For the text-containing cell, return its midpoint in [X, Y] coordinate format. 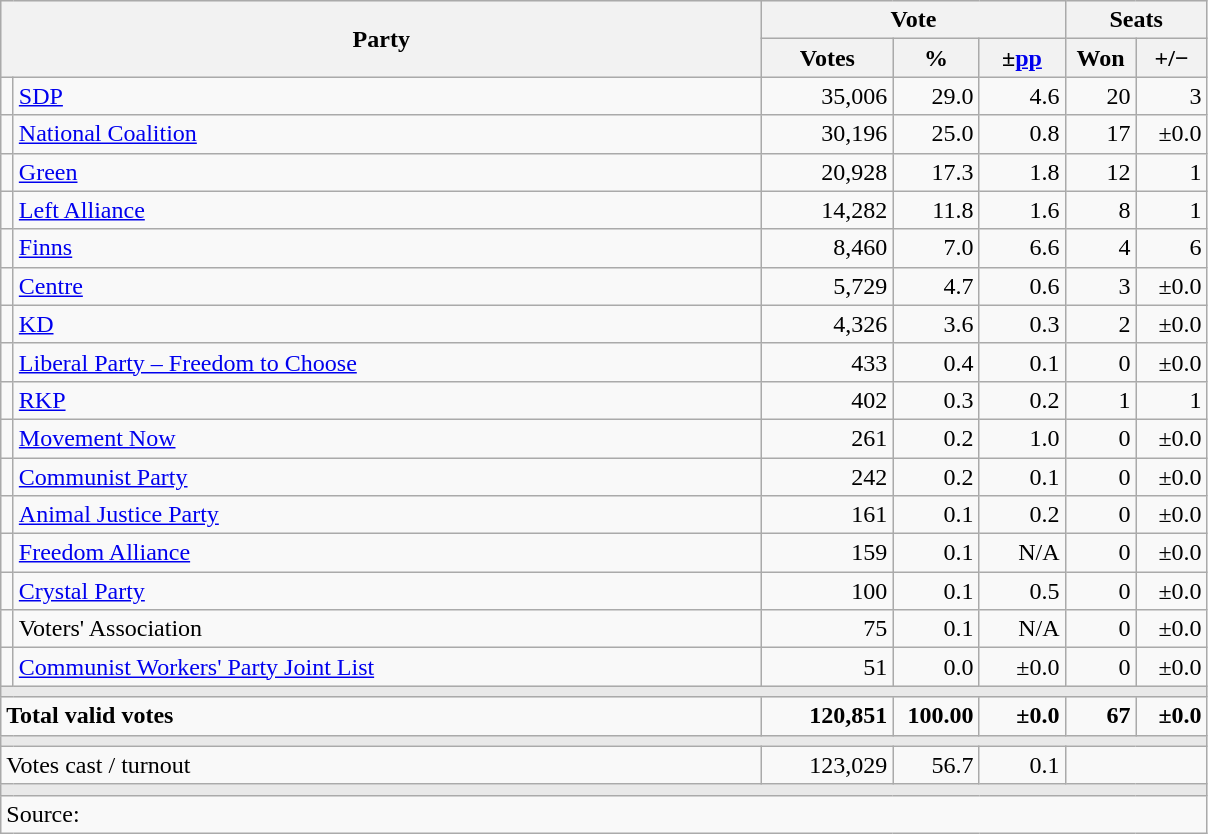
51 [828, 667]
0.8 [1022, 134]
123,029 [828, 765]
0.5 [1022, 591]
Communist Party [387, 477]
100.00 [936, 716]
Source: [604, 814]
29.0 [936, 96]
2 [1100, 324]
SDP [387, 96]
Liberal Party – Freedom to Choose [387, 362]
Party [382, 39]
3.6 [936, 324]
±pp [1022, 58]
+/− [1172, 58]
56.7 [936, 765]
Animal Justice Party [387, 515]
0.0 [936, 667]
75 [828, 629]
Voters' Association [387, 629]
Vote [914, 20]
Finns [387, 248]
Crystal Party [387, 591]
17.3 [936, 172]
433 [828, 362]
1.6 [1022, 210]
1.8 [1022, 172]
RKP [387, 400]
4,326 [828, 324]
402 [828, 400]
Won [1100, 58]
6.6 [1022, 248]
159 [828, 553]
National Coalition [387, 134]
Freedom Alliance [387, 553]
0.6 [1022, 286]
1.0 [1022, 438]
Communist Workers' Party Joint List [387, 667]
% [936, 58]
Votes cast / turnout [382, 765]
Movement Now [387, 438]
67 [1100, 716]
Green [387, 172]
KD [387, 324]
Votes [828, 58]
5,729 [828, 286]
7.0 [936, 248]
17 [1100, 134]
242 [828, 477]
30,196 [828, 134]
14,282 [828, 210]
20 [1100, 96]
35,006 [828, 96]
100 [828, 591]
4.6 [1022, 96]
20,928 [828, 172]
25.0 [936, 134]
4 [1100, 248]
261 [828, 438]
12 [1100, 172]
11.8 [936, 210]
0.4 [936, 362]
4.7 [936, 286]
120,851 [828, 716]
8 [1100, 210]
Left Alliance [387, 210]
Total valid votes [382, 716]
161 [828, 515]
8,460 [828, 248]
Seats [1136, 20]
6 [1172, 248]
Centre [387, 286]
